Identify which cell holds the provided text, then report its (x, y) central coordinate. 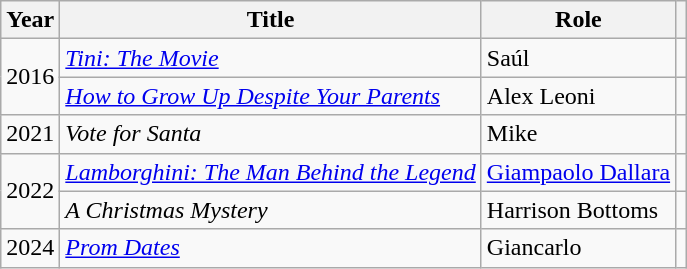
Harrison Bottoms (578, 210)
Lamborghini: The Man Behind the Legend (270, 172)
Giancarlo (578, 248)
2024 (30, 248)
How to Grow Up Despite Your Parents (270, 96)
Vote for Santa (270, 134)
Tini: The Movie (270, 58)
2021 (30, 134)
2016 (30, 77)
Prom Dates (270, 248)
Saúl (578, 58)
Mike (578, 134)
A Christmas Mystery (270, 210)
Title (270, 20)
2022 (30, 191)
Giampaolo Dallara (578, 172)
Alex Leoni (578, 96)
Year (30, 20)
Role (578, 20)
